Capture the cell that displays the provided text and extract its (x, y) central coordinate. 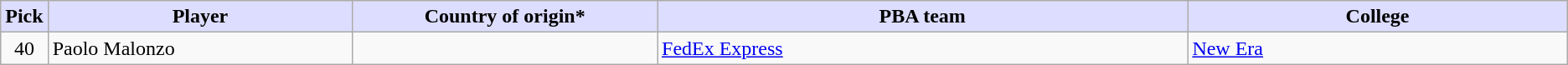
Player (200, 17)
New Era (1377, 48)
College (1377, 17)
40 (24, 48)
Country of origin* (505, 17)
PBA team (921, 17)
Paolo Malonzo (200, 48)
FedEx Express (921, 48)
Pick (24, 17)
